Determine the [X, Y] coordinate at the center of the cell enclosing the given text.  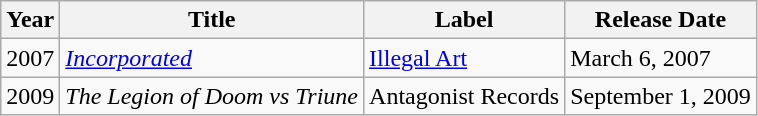
September 1, 2009 [661, 96]
The Legion of Doom vs Triune [212, 96]
Year [30, 20]
March 6, 2007 [661, 58]
Release Date [661, 20]
Label [464, 20]
2007 [30, 58]
Title [212, 20]
2009 [30, 96]
Incorporated [212, 58]
Illegal Art [464, 58]
Antagonist Records [464, 96]
